Extract the [X, Y] coordinate from the center of the cell holding the provided text.  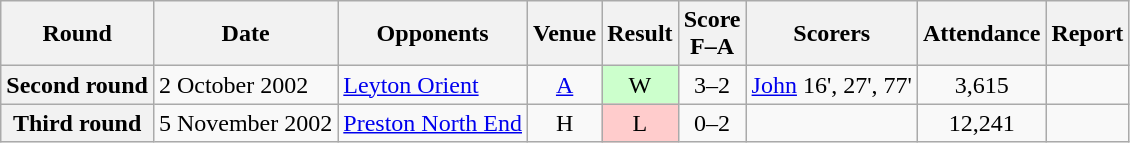
W [640, 85]
Scorers [832, 34]
A [565, 85]
Result [640, 34]
Attendance [981, 34]
0–2 [712, 123]
Date [245, 34]
Report [1088, 34]
Opponents [433, 34]
H [565, 123]
L [640, 123]
12,241 [981, 123]
Leyton Orient [433, 85]
ScoreF–A [712, 34]
5 November 2002 [245, 123]
3,615 [981, 85]
Third round [78, 123]
Preston North End [433, 123]
3–2 [712, 85]
Round [78, 34]
Venue [565, 34]
2 October 2002 [245, 85]
Second round [78, 85]
John 16', 27', 77' [832, 85]
